Output the [x, y] coordinate of the center of the cell containing the given text.  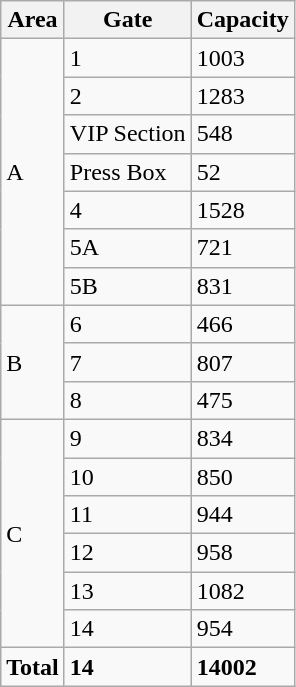
475 [242, 400]
52 [242, 172]
2 [128, 96]
1283 [242, 96]
721 [242, 248]
466 [242, 324]
7 [128, 362]
8 [128, 400]
548 [242, 134]
5B [128, 286]
14002 [242, 667]
1 [128, 58]
Capacity [242, 20]
1082 [242, 591]
6 [128, 324]
9 [128, 438]
5A [128, 248]
12 [128, 553]
VIP Section [128, 134]
11 [128, 515]
A [33, 172]
B [33, 362]
958 [242, 553]
Total [33, 667]
C [33, 533]
954 [242, 629]
10 [128, 477]
944 [242, 515]
Gate [128, 20]
1003 [242, 58]
834 [242, 438]
831 [242, 286]
4 [128, 210]
850 [242, 477]
Press Box [128, 172]
1528 [242, 210]
Area [33, 20]
807 [242, 362]
13 [128, 591]
